Determine the [x, y] coordinate at the center of the cell enclosing the given text.  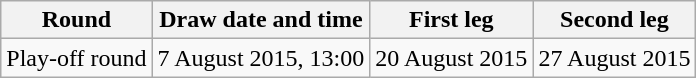
Play-off round [76, 58]
Draw date and time [261, 20]
20 August 2015 [452, 58]
Second leg [614, 20]
7 August 2015, 13:00 [261, 58]
27 August 2015 [614, 58]
First leg [452, 20]
Round [76, 20]
